Scan for the cell matching the given text and deliver its (X, Y) coordinate at center. 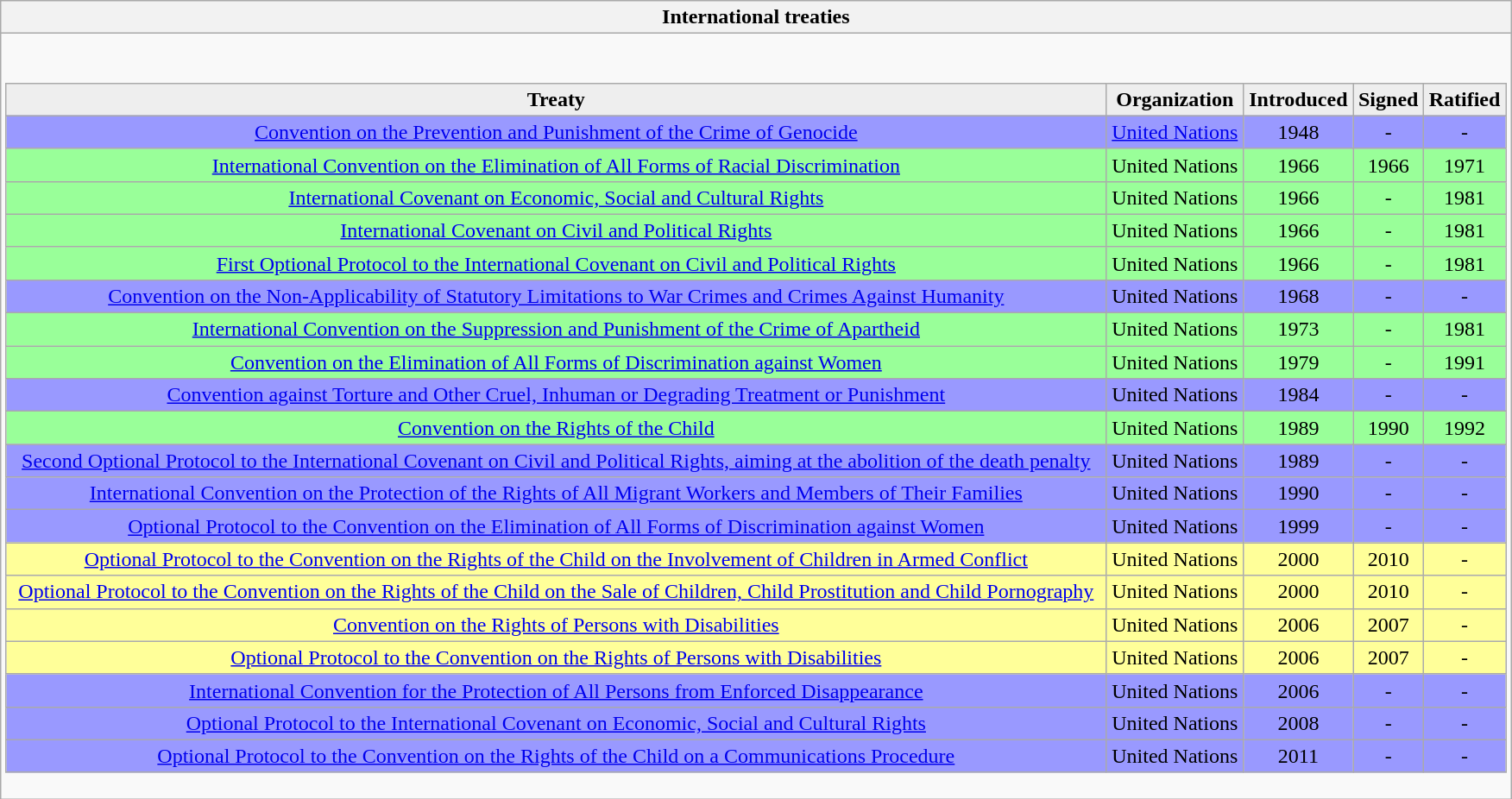
Convention on the Non-Applicability of Statutory Limitations to War Crimes and Crimes Against Humanity (556, 296)
Optional Protocol to the Convention on the Rights of the Child on a Communications Procedure (556, 756)
1984 (1298, 395)
International Convention on the Elimination of All Forms of Racial Discrimination (556, 165)
Convention on the Prevention and Punishment of the Crime of Genocide (556, 132)
1973 (1298, 330)
Optional Protocol to the International Covenant on Economic, Social and Cultural Rights (556, 723)
Second Optional Protocol to the International Covenant on Civil and Political Rights, aiming at the abolition of the death penalty (556, 461)
Organization (1175, 99)
International treaties (756, 17)
2008 (1298, 723)
Optional Protocol to the Convention on the Rights of the Child on the Sale of Children, Child Prostitution and Child Pornography (556, 592)
1991 (1464, 362)
2011 (1298, 756)
Convention on the Elimination of All Forms of Discrimination against Women (556, 362)
International Covenant on Civil and Political Rights (556, 230)
First Optional Protocol to the International Covenant on Civil and Political Rights (556, 263)
Ratified (1464, 99)
1968 (1298, 296)
1999 (1298, 526)
International Covenant on Economic, Social and Cultural Rights (556, 198)
Optional Protocol to the Convention on the Elimination of All Forms of Discrimination against Women (556, 526)
International Convention for the Protection of All Persons from Enforced Disappearance (556, 690)
Optional Protocol to the Convention on the Rights of the Child on the Involvement of Children in Armed Conflict (556, 559)
International Convention on the Protection of the Rights of All Migrant Workers and Members of Their Families (556, 494)
Signed (1389, 99)
Convention on the Rights of the Child (556, 428)
1992 (1464, 428)
1979 (1298, 362)
Convention on the Rights of Persons with Disabilities (556, 625)
International Convention on the Suppression and Punishment of the Crime of Apartheid (556, 330)
Convention against Torture and Other Cruel, Inhuman or Degrading Treatment or Punishment (556, 395)
1971 (1464, 165)
Introduced (1298, 99)
1948 (1298, 132)
Treaty (556, 99)
Optional Protocol to the Convention on the Rights of Persons with Disabilities (556, 657)
